From the cell containing the given text, extract its center point as (x, y) coordinate. 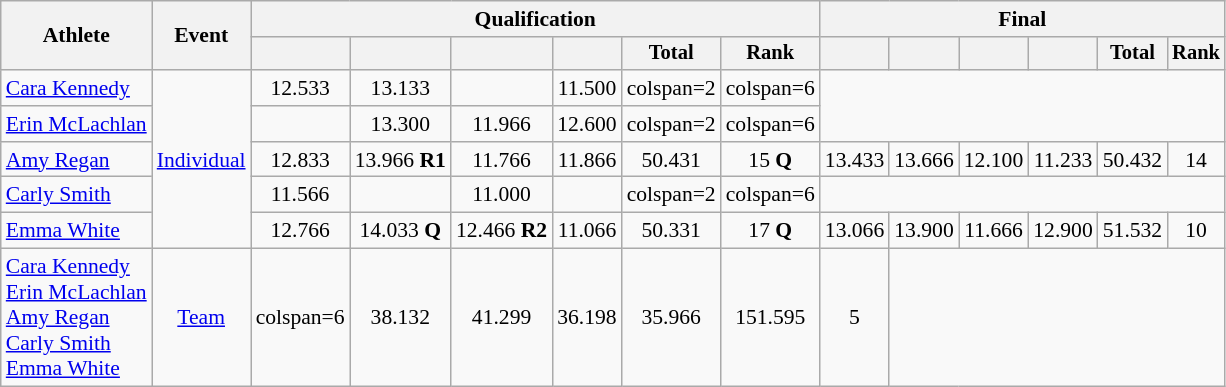
Cara Kennedy (76, 88)
11.866 (586, 160)
Carly Smith (76, 195)
36.198 (586, 318)
14.033 Q (400, 231)
Cara KennedyErin McLachlanAmy ReganCarly SmithEmma White (76, 318)
38.132 (400, 318)
13.300 (400, 124)
Individual (202, 159)
11.766 (502, 160)
13.900 (924, 231)
13.433 (854, 160)
11.566 (300, 195)
Athlete (76, 36)
12.466 R2 (502, 231)
12.833 (300, 160)
11.233 (1062, 160)
11.000 (502, 195)
Qualification (536, 19)
50.431 (672, 160)
12.600 (586, 124)
12.100 (994, 160)
Amy Regan (76, 160)
17 Q (770, 231)
13.133 (400, 88)
Final (1022, 19)
Erin McLachlan (76, 124)
Event (202, 36)
11.066 (586, 231)
15 Q (770, 160)
51.532 (1132, 231)
Emma White (76, 231)
11.966 (502, 124)
10 (1196, 231)
35.966 (672, 318)
12.766 (300, 231)
5 (854, 318)
50.331 (672, 231)
14 (1196, 160)
13.066 (854, 231)
11.666 (994, 231)
41.299 (502, 318)
Team (202, 318)
13.966 R1 (400, 160)
50.432 (1132, 160)
11.500 (586, 88)
12.900 (1062, 231)
12.533 (300, 88)
13.666 (924, 160)
151.595 (770, 318)
